From the cell containing the given text, extract its center point as (X, Y) coordinate. 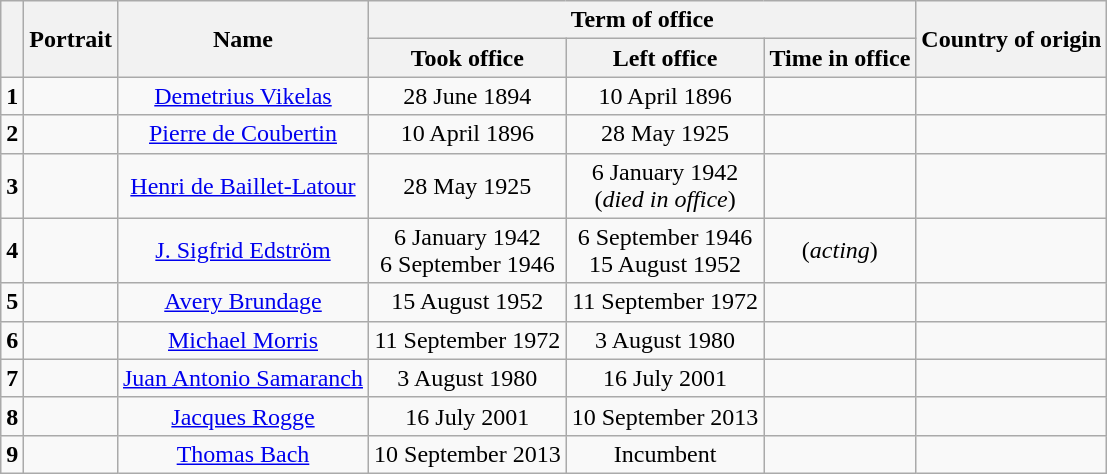
2 (12, 134)
4 (12, 250)
J. Sigfrid Edström (242, 250)
Demetrius Vikelas (242, 96)
Thomas Bach (242, 454)
28 June 1894 (468, 96)
Country of origin (1012, 39)
Name (242, 39)
7 (12, 378)
Took office (468, 58)
Time in office (840, 58)
8 (12, 416)
Avery Brundage (242, 302)
6 January 1942 6 September 1946 (468, 250)
6 January 1942 (died in office) (665, 186)
6 September 1946 15 August 1952 (665, 250)
Incumbent (665, 454)
Portrait (71, 39)
15 August 1952 (468, 302)
Juan Antonio Samaranch (242, 378)
Pierre de Coubertin (242, 134)
Term of office (642, 20)
Michael Morris (242, 340)
9 (12, 454)
Jacques Rogge (242, 416)
3 (12, 186)
6 (12, 340)
Left office (665, 58)
(acting) (840, 250)
Henri de Baillet-Latour (242, 186)
1 (12, 96)
5 (12, 302)
